For the text-containing cell, return its midpoint in [X, Y] coordinate format. 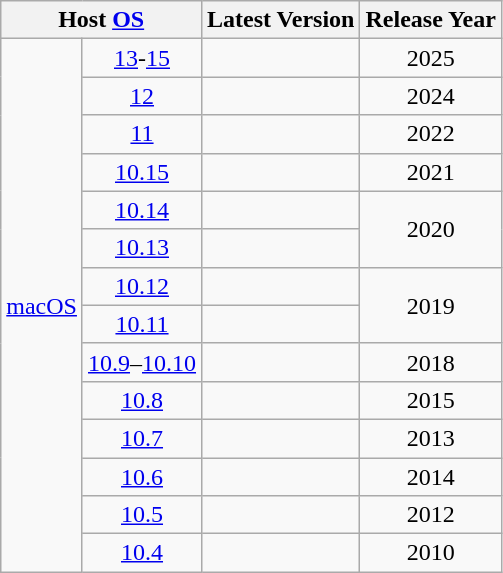
12 [142, 96]
2021 [430, 172]
13-15 [142, 58]
10.11 [142, 324]
2015 [430, 400]
10.15 [142, 172]
10.4 [142, 553]
10.8 [142, 400]
macOS [42, 306]
10.6 [142, 477]
10.13 [142, 248]
2012 [430, 515]
Host OS [102, 20]
2025 [430, 58]
2014 [430, 477]
10.14 [142, 210]
2022 [430, 134]
2018 [430, 362]
11 [142, 134]
Release Year [430, 20]
10.12 [142, 286]
10.5 [142, 515]
Latest Version [281, 20]
2019 [430, 305]
10.7 [142, 438]
2020 [430, 229]
2010 [430, 553]
2013 [430, 438]
2024 [430, 96]
10.9–10.10 [142, 362]
